For the text-containing cell, return its midpoint in [X, Y] coordinate format. 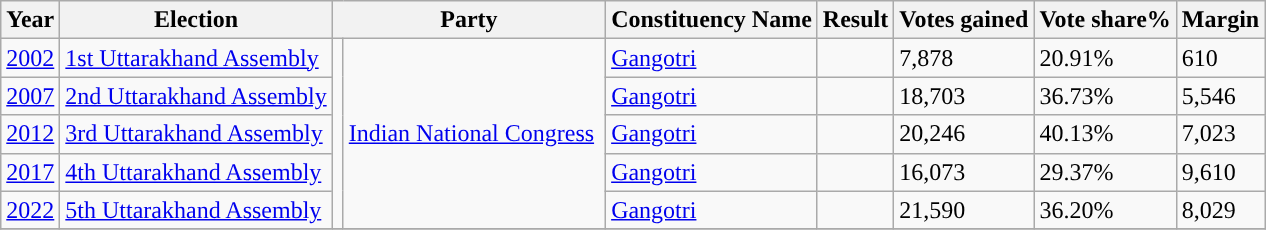
Election [196, 20]
2002 [30, 58]
5,546 [1220, 96]
3rd Uttarakhand Assembly [196, 134]
8,029 [1220, 210]
7,878 [964, 58]
Margin [1220, 20]
Year [30, 20]
21,590 [964, 210]
4th Uttarakhand Assembly [196, 172]
20,246 [964, 134]
5th Uttarakhand Assembly [196, 210]
7,023 [1220, 134]
40.13% [1105, 134]
2012 [30, 134]
20.91% [1105, 58]
36.20% [1105, 210]
2nd Uttarakhand Assembly [196, 96]
2022 [30, 210]
36.73% [1105, 96]
Party [468, 20]
610 [1220, 58]
Votes gained [964, 20]
Indian National Congress [474, 134]
16,073 [964, 172]
Result [855, 20]
2017 [30, 172]
Constituency Name [712, 20]
18,703 [964, 96]
1st Uttarakhand Assembly [196, 58]
9,610 [1220, 172]
29.37% [1105, 172]
Vote share% [1105, 20]
2007 [30, 96]
